Identify which cell holds the provided text, then report its [X, Y] central coordinate. 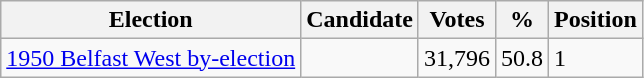
50.8 [522, 58]
Election [151, 20]
1 [596, 58]
Candidate [360, 20]
Position [596, 20]
% [522, 20]
1950 Belfast West by-election [151, 58]
31,796 [456, 58]
Votes [456, 20]
